Capture the cell that displays the provided text and extract its (x, y) central coordinate. 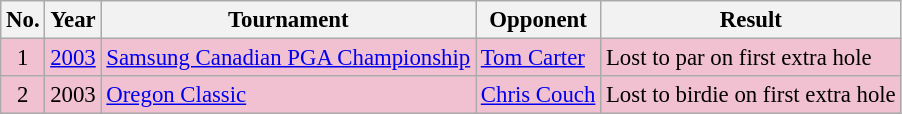
1 (23, 58)
Year (73, 20)
Tom Carter (538, 58)
No. (23, 20)
Oregon Classic (288, 95)
2 (23, 95)
Result (751, 20)
Tournament (288, 20)
Lost to par on first extra hole (751, 58)
Samsung Canadian PGA Championship (288, 58)
Chris Couch (538, 95)
Lost to birdie on first extra hole (751, 95)
Opponent (538, 20)
